Pinpoint the cell where the given text exists, returning its (X, Y) midpoint coordinate. 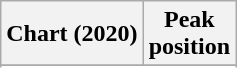
Peakposition (189, 34)
Chart (2020) (72, 34)
